Extract the [X, Y] coordinate from the center of the cell holding the provided text.  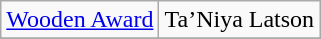
Ta’Niya Latson [240, 20]
Wooden Award [80, 20]
